Identify which cell holds the provided text, then report its (x, y) central coordinate. 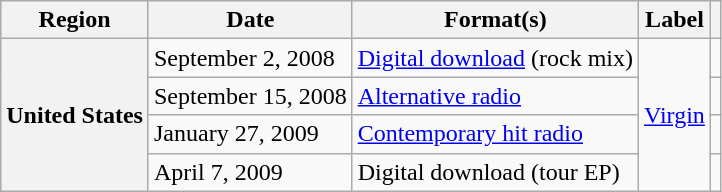
United States (75, 115)
Contemporary hit radio (495, 134)
Digital download (tour EP) (495, 172)
January 27, 2009 (250, 134)
Digital download (rock mix) (495, 58)
Format(s) (495, 20)
April 7, 2009 (250, 172)
Date (250, 20)
Virgin (675, 115)
Region (75, 20)
September 15, 2008 (250, 96)
September 2, 2008 (250, 58)
Alternative radio (495, 96)
Label (675, 20)
